For the text-containing cell, return its midpoint in [X, Y] coordinate format. 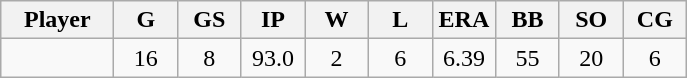
G [146, 20]
W [337, 20]
Player [58, 20]
55 [528, 58]
93.0 [273, 58]
L [400, 20]
IP [273, 20]
16 [146, 58]
CG [655, 20]
2 [337, 58]
20 [591, 58]
8 [210, 58]
BB [528, 20]
SO [591, 20]
GS [210, 20]
6.39 [464, 58]
ERA [464, 20]
